For the text-containing cell, return its midpoint in [X, Y] coordinate format. 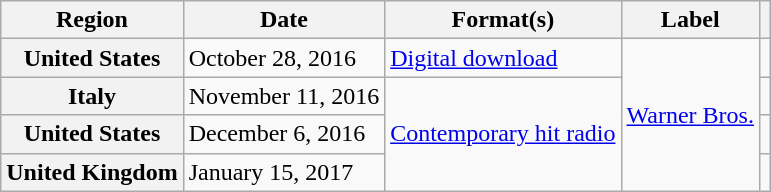
Digital download [503, 58]
December 6, 2016 [284, 134]
Label [690, 20]
October 28, 2016 [284, 58]
United Kingdom [92, 172]
January 15, 2017 [284, 172]
November 11, 2016 [284, 96]
Contemporary hit radio [503, 134]
Italy [92, 96]
Warner Bros. [690, 115]
Region [92, 20]
Format(s) [503, 20]
Date [284, 20]
